Detect which cell encompasses the target text, then output its [x, y] center coordinate. 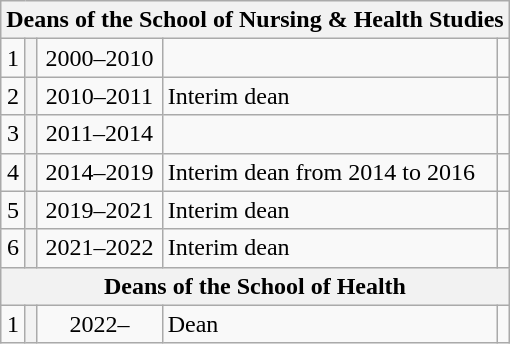
3 [13, 134]
2014–2019 [100, 172]
2000–2010 [100, 58]
2011–2014 [100, 134]
2010–2011 [100, 96]
5 [13, 210]
6 [13, 248]
2021–2022 [100, 248]
4 [13, 172]
Dean [330, 324]
Deans of the School of Health [255, 286]
2022– [100, 324]
Deans of the School of Nursing & Health Studies [255, 20]
2019–2021 [100, 210]
Interim dean from 2014 to 2016 [330, 172]
2 [13, 96]
